Output the (X, Y) coordinate of the center of the cell containing the given text.  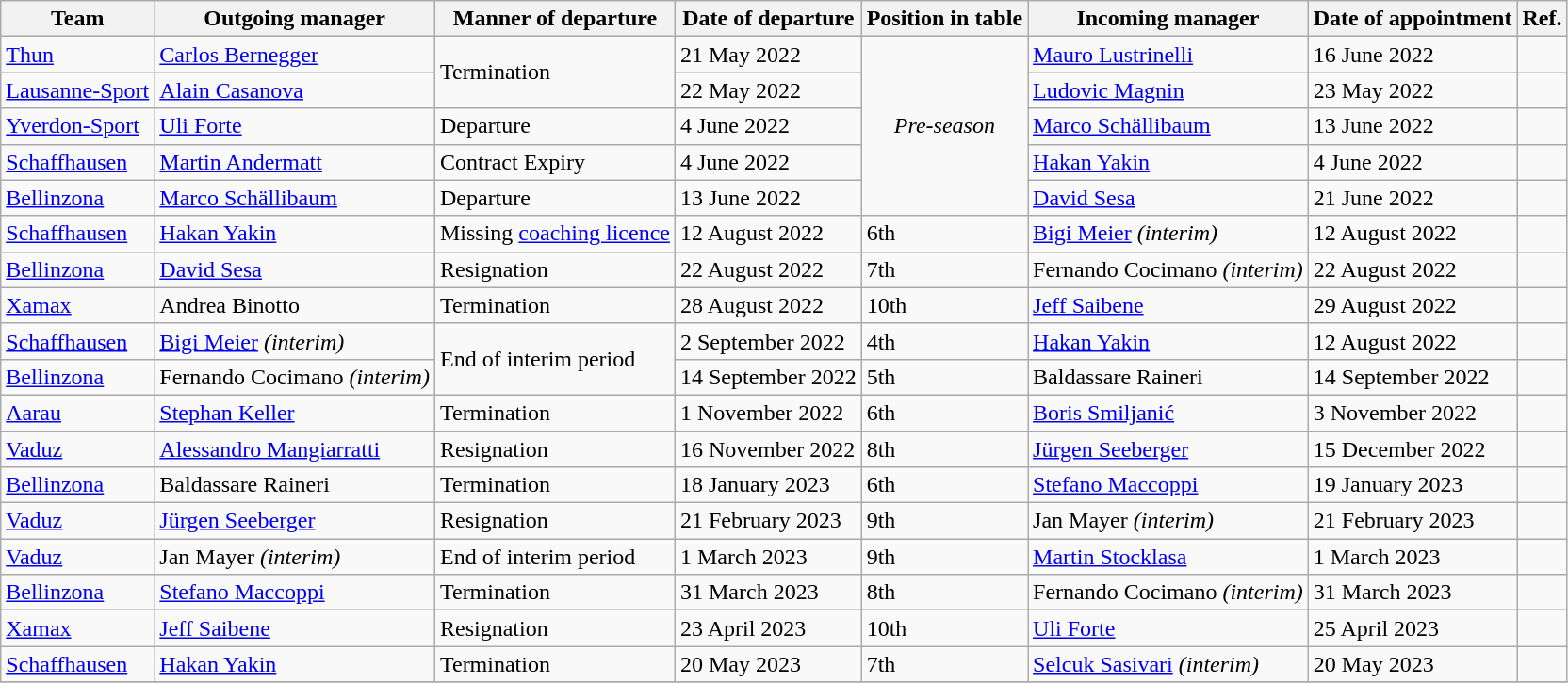
Stephan Keller (295, 413)
Thun (77, 55)
Carlos Bernegger (295, 55)
Selcuk Sasivari (interim) (1168, 664)
Mauro Lustrinelli (1168, 55)
Date of appointment (1413, 19)
Missing coaching licence (554, 234)
Incoming manager (1168, 19)
Martin Andermatt (295, 162)
Ludovic Magnin (1168, 90)
Boris Smiljanić (1168, 413)
22 May 2022 (768, 90)
Alain Casanova (295, 90)
25 April 2023 (1413, 628)
1 November 2022 (768, 413)
21 May 2022 (768, 55)
15 December 2022 (1413, 449)
16 November 2022 (768, 449)
Team (77, 19)
4th (944, 341)
Aarau (77, 413)
5th (944, 377)
Lausanne-Sport (77, 90)
Ref. (1542, 19)
18 January 2023 (768, 485)
Contract Expiry (554, 162)
Date of departure (768, 19)
3 November 2022 (1413, 413)
21 June 2022 (1413, 198)
Alessandro Mangiarratti (295, 449)
Andrea Binotto (295, 305)
2 September 2022 (768, 341)
Yverdon-Sport (77, 126)
Outgoing manager (295, 19)
Martin Stocklasa (1168, 557)
Pre-season (944, 126)
19 January 2023 (1413, 485)
28 August 2022 (768, 305)
23 May 2022 (1413, 90)
Manner of departure (554, 19)
23 April 2023 (768, 628)
16 June 2022 (1413, 55)
29 August 2022 (1413, 305)
Position in table (944, 19)
